Return [X, Y] of the center of cell containing provided text 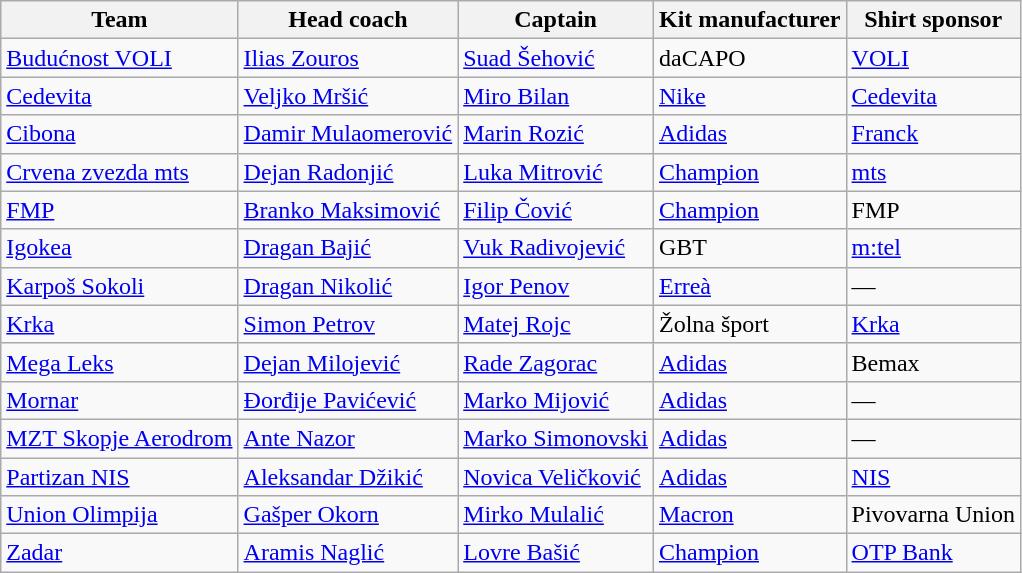
Matej Rojc [556, 324]
Simon Petrov [348, 324]
Franck [933, 134]
Marko Simonovski [556, 438]
GBT [750, 248]
mts [933, 172]
Shirt sponsor [933, 20]
Cibona [120, 134]
Aleksandar Džikić [348, 477]
Captain [556, 20]
Nike [750, 96]
Rade Zagorac [556, 362]
Ante Nazor [348, 438]
MZT Skopje Aerodrom [120, 438]
Karpoš Sokoli [120, 286]
Crvena zvezda mts [120, 172]
Marin Rozić [556, 134]
Igor Penov [556, 286]
Aramis Naglić [348, 553]
Novica Veličković [556, 477]
OTP Bank [933, 553]
Kit manufacturer [750, 20]
Branko Maksimović [348, 210]
Dragan Nikolić [348, 286]
Head coach [348, 20]
Damir Mulaomerović [348, 134]
Ilias Zouros [348, 58]
Lovre Bašić [556, 553]
Mirko Mulalić [556, 515]
Miro Bilan [556, 96]
Dejan Milojević [348, 362]
m:tel [933, 248]
Pivovarna Union [933, 515]
Igokea [120, 248]
Filip Čović [556, 210]
VOLI [933, 58]
Luka Mitrović [556, 172]
Dejan Radonjić [348, 172]
Team [120, 20]
Union Olimpija [120, 515]
Mega Leks [120, 362]
Partizan NIS [120, 477]
Vuk Radivojević [556, 248]
Suad Šehović [556, 58]
NIS [933, 477]
Zadar [120, 553]
Gašper Okorn [348, 515]
Veljko Mršić [348, 96]
Macron [750, 515]
Budućnost VOLI [120, 58]
Mornar [120, 400]
daCAPO [750, 58]
Žolna šport [750, 324]
Erreà [750, 286]
Đorđije Pavićević [348, 400]
Marko Mijović [556, 400]
Bemax [933, 362]
Dragan Bajić [348, 248]
